Identify which cell holds the provided text, then report its (x, y) central coordinate. 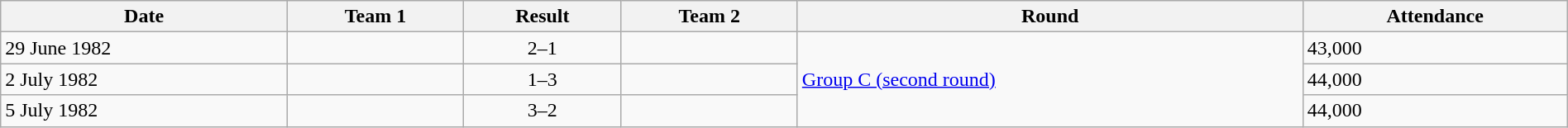
29 June 1982 (144, 48)
Attendance (1435, 17)
Round (1050, 17)
1–3 (543, 79)
Team 2 (710, 17)
2 July 1982 (144, 79)
Team 1 (375, 17)
2–1 (543, 48)
43,000 (1435, 48)
Date (144, 17)
5 July 1982 (144, 111)
3–2 (543, 111)
Result (543, 17)
Group C (second round) (1050, 79)
